Pinpoint the cell where the given text exists, returning its (x, y) midpoint coordinate. 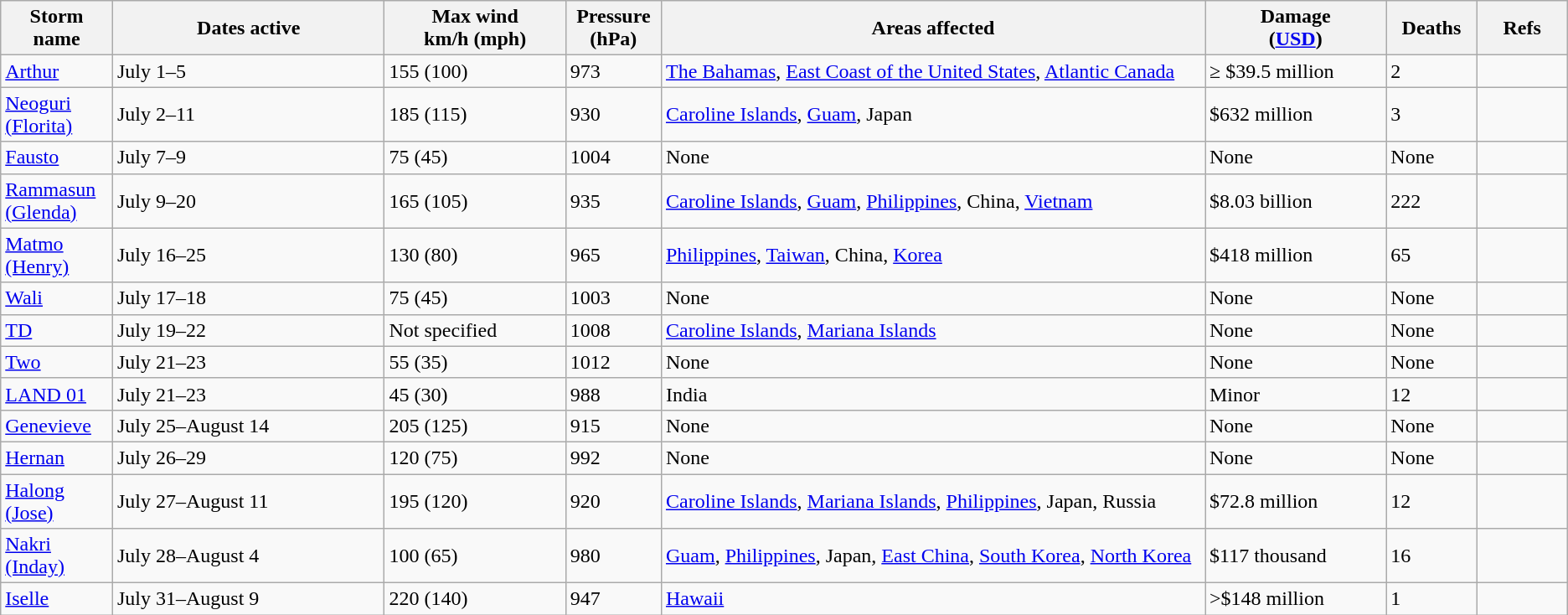
185 (115) (475, 114)
July 2–11 (248, 114)
1004 (613, 158)
Hernan (57, 457)
Nakri (Inday) (57, 556)
Max windkm/h (mph) (475, 28)
Not specified (475, 330)
Fausto (57, 158)
Pressure(hPa) (613, 28)
Guam, Philippines, Japan, East China, South Korea, North Korea (933, 556)
Areas affected (933, 28)
Matmo (Henry) (57, 255)
Rammasun (Glenda) (57, 201)
100 (65) (475, 556)
July 28–August 4 (248, 556)
$72.8 million (1295, 501)
July 1–5 (248, 71)
Deaths (1431, 28)
45 (30) (475, 394)
TD (57, 330)
915 (613, 426)
Wali (57, 298)
Refs (1522, 28)
947 (613, 599)
120 (75) (475, 457)
The Bahamas, East Coast of the United States, Atlantic Canada (933, 71)
>$148 million (1295, 599)
920 (613, 501)
195 (120) (475, 501)
935 (613, 201)
Arthur (57, 71)
65 (1431, 255)
July 17–18 (248, 298)
Storm name (57, 28)
July 19–22 (248, 330)
55 (35) (475, 362)
$418 million (1295, 255)
Dates active (248, 28)
July 26–29 (248, 457)
$117 thousand (1295, 556)
1003 (613, 298)
Minor (1295, 394)
2 (1431, 71)
Philippines, Taiwan, China, Korea (933, 255)
Iselle (57, 599)
1012 (613, 362)
Halong (Jose) (57, 501)
988 (613, 394)
July 31–August 9 (248, 599)
Caroline Islands, Mariana Islands, Philippines, Japan, Russia (933, 501)
3 (1431, 114)
$8.03 billion (1295, 201)
165 (105) (475, 201)
205 (125) (475, 426)
Hawaii (933, 599)
1 (1431, 599)
LAND 01 (57, 394)
Caroline Islands, Guam, Philippines, China, Vietnam (933, 201)
Caroline Islands, Guam, Japan (933, 114)
16 (1431, 556)
July 25–August 14 (248, 426)
Damage(USD) (1295, 28)
1008 (613, 330)
Two (57, 362)
Genevieve (57, 426)
July 7–9 (248, 158)
220 (140) (475, 599)
July 16–25 (248, 255)
Neoguri (Florita) (57, 114)
222 (1431, 201)
965 (613, 255)
980 (613, 556)
$632 million (1295, 114)
July 27–August 11 (248, 501)
930 (613, 114)
Caroline Islands, Mariana Islands (933, 330)
130 (80) (475, 255)
155 (100) (475, 71)
July 9–20 (248, 201)
992 (613, 457)
973 (613, 71)
≥ $39.5 million (1295, 71)
India (933, 394)
